Identify which cell holds the provided text, then report its [x, y] central coordinate. 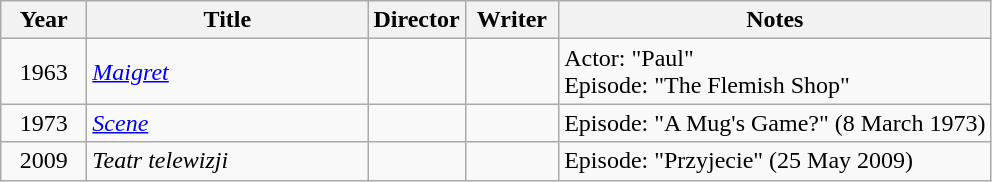
Episode: "Przyjecie" (25 May 2009) [775, 161]
Writer [512, 20]
2009 [44, 161]
Director [416, 20]
1973 [44, 123]
Maigret [228, 72]
Actor: "Paul" Episode: "The Flemish Shop" [775, 72]
1963 [44, 72]
Episode: "A Mug's Game?" (8 March 1973) [775, 123]
Notes [775, 20]
Year [44, 20]
Teatr telewizji [228, 161]
Scene [228, 123]
Title [228, 20]
